For the text-containing cell, return its midpoint in (x, y) coordinate format. 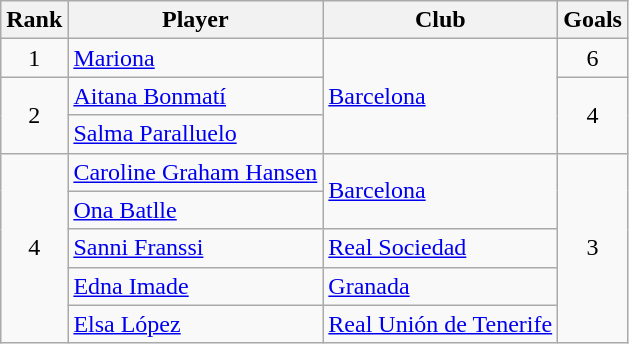
Sanni Franssi (196, 248)
Club (440, 20)
Rank (34, 20)
Real Unión de Tenerife (440, 324)
Ona Batlle (196, 210)
Mariona (196, 58)
Aitana Bonmatí (196, 96)
Goals (593, 20)
Elsa López (196, 324)
Caroline Graham Hansen (196, 172)
6 (593, 58)
Player (196, 20)
3 (593, 248)
Salma Paralluelo (196, 134)
2 (34, 115)
Edna Imade (196, 286)
1 (34, 58)
Granada (440, 286)
Real Sociedad (440, 248)
